Locate the cell with the specified text and output its [X, Y] center coordinate. 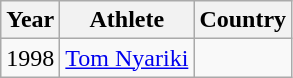
Athlete [127, 20]
Country [243, 20]
1998 [30, 58]
Tom Nyariki [127, 58]
Year [30, 20]
